Pinpoint the cell where the given text exists, returning its [X, Y] midpoint coordinate. 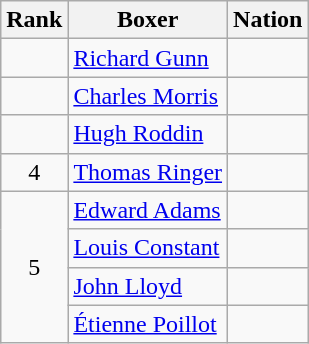
Rank [34, 20]
Charles Morris [148, 96]
Étienne Poillot [148, 324]
Boxer [148, 20]
Nation [268, 20]
4 [34, 172]
Hugh Roddin [148, 134]
Thomas Ringer [148, 172]
Edward Adams [148, 210]
5 [34, 267]
John Lloyd [148, 286]
Richard Gunn [148, 58]
Louis Constant [148, 248]
